Pinpoint the cell where the given text exists, returning its [x, y] midpoint coordinate. 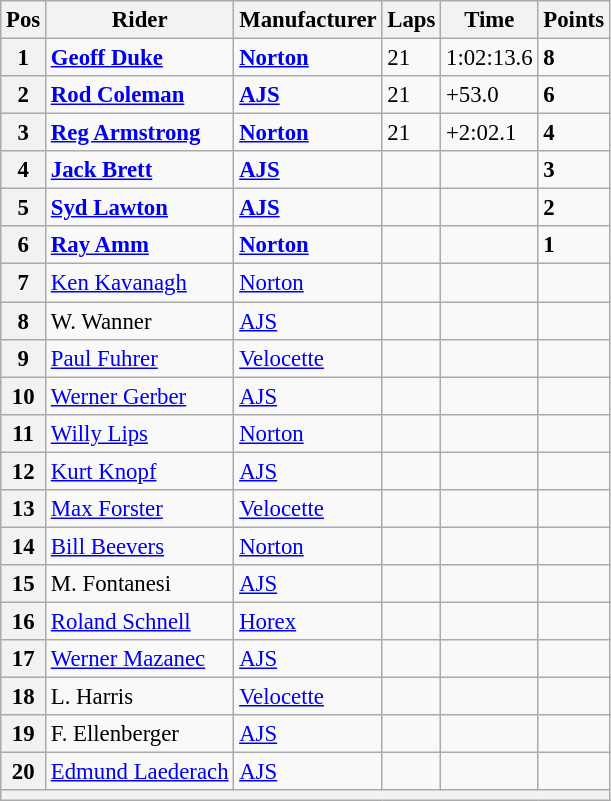
15 [24, 584]
7 [24, 283]
+53.0 [490, 95]
14 [24, 546]
Syd Lawton [140, 208]
9 [24, 358]
19 [24, 734]
F. Ellenberger [140, 734]
+2:02.1 [490, 133]
Ray Amm [140, 245]
16 [24, 621]
Jack Brett [140, 170]
M. Fontanesi [140, 584]
17 [24, 659]
Horex [308, 621]
20 [24, 772]
10 [24, 396]
12 [24, 471]
Ken Kavanagh [140, 283]
Manufacturer [308, 20]
W. Wanner [140, 321]
1:02:13.6 [490, 58]
Roland Schnell [140, 621]
Werner Gerber [140, 396]
18 [24, 697]
Werner Mazanec [140, 659]
Rod Coleman [140, 95]
Max Forster [140, 509]
Laps [412, 20]
Paul Fuhrer [140, 358]
Willy Lips [140, 433]
Pos [24, 20]
5 [24, 208]
Reg Armstrong [140, 133]
Rider [140, 20]
L. Harris [140, 697]
11 [24, 433]
Kurt Knopf [140, 471]
Edmund Laederach [140, 772]
Bill Beevers [140, 546]
Time [490, 20]
Geoff Duke [140, 58]
13 [24, 509]
Points [574, 20]
